Output the [X, Y] coordinate of the center of the cell containing the given text.  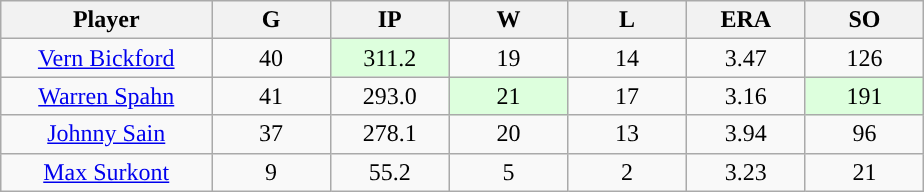
126 [864, 58]
3.47 [746, 58]
2 [628, 172]
3.16 [746, 96]
191 [864, 96]
Warren Spahn [106, 96]
Johnny Sain [106, 134]
55.2 [390, 172]
5 [508, 172]
278.1 [390, 134]
3.23 [746, 172]
L [628, 20]
19 [508, 58]
13 [628, 134]
IP [390, 20]
W [508, 20]
G [272, 20]
Vern Bickford [106, 58]
37 [272, 134]
96 [864, 134]
41 [272, 96]
SO [864, 20]
9 [272, 172]
17 [628, 96]
Max Surkont [106, 172]
ERA [746, 20]
Player [106, 20]
293.0 [390, 96]
3.94 [746, 134]
40 [272, 58]
20 [508, 134]
311.2 [390, 58]
14 [628, 58]
